Locate the cell with the specified text and output its [X, Y] center coordinate. 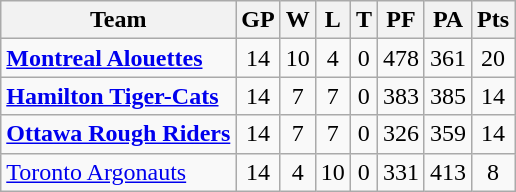
331 [400, 172]
359 [448, 134]
W [298, 20]
Hamilton Tiger-Cats [118, 96]
Ottawa Rough Riders [118, 134]
L [332, 20]
PA [448, 20]
T [364, 20]
326 [400, 134]
413 [448, 172]
8 [494, 172]
Toronto Argonauts [118, 172]
PF [400, 20]
GP [258, 20]
383 [400, 96]
361 [448, 58]
478 [400, 58]
Team [118, 20]
Montreal Alouettes [118, 58]
385 [448, 96]
Pts [494, 20]
20 [494, 58]
